Output the (x, y) coordinate of the center of the cell containing the given text.  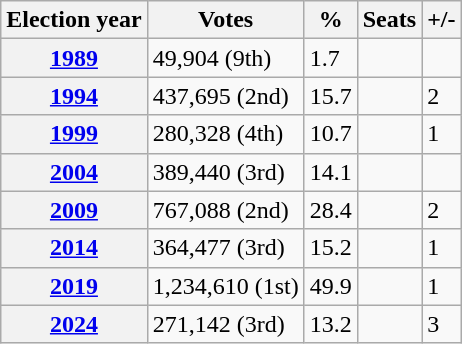
271,142 (3rd) (226, 324)
3 (442, 324)
2024 (74, 324)
1.7 (330, 58)
15.2 (330, 248)
2019 (74, 286)
1994 (74, 96)
% (330, 20)
49.9 (330, 286)
2004 (74, 172)
49,904 (9th) (226, 58)
10.7 (330, 134)
389,440 (3rd) (226, 172)
+/- (442, 20)
767,088 (2nd) (226, 210)
2014 (74, 248)
2009 (74, 210)
Election year (74, 20)
1999 (74, 134)
280,328 (4th) (226, 134)
28.4 (330, 210)
1,234,610 (1st) (226, 286)
Seats (389, 20)
1989 (74, 58)
Votes (226, 20)
13.2 (330, 324)
15.7 (330, 96)
437,695 (2nd) (226, 96)
14.1 (330, 172)
364,477 (3rd) (226, 248)
